Identify which cell holds the provided text, then report its (x, y) central coordinate. 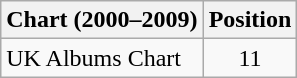
Position (250, 20)
Chart (2000–2009) (102, 20)
UK Albums Chart (102, 58)
11 (250, 58)
